From the cell containing the given text, extract its center point as (x, y) coordinate. 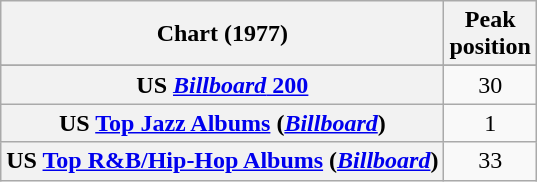
33 (490, 161)
Chart (1977) (222, 34)
Peakposition (490, 34)
US Billboard 200 (222, 85)
1 (490, 123)
US Top Jazz Albums (Billboard) (222, 123)
30 (490, 85)
US Top R&B/Hip-Hop Albums (Billboard) (222, 161)
